Extract the (x, y) coordinate from the center of the cell holding the provided text.  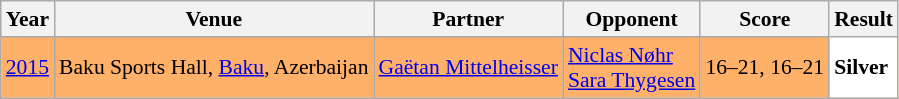
Year (28, 19)
2015 (28, 68)
Result (864, 19)
16–21, 16–21 (764, 68)
Niclas Nøhr Sara Thygesen (632, 68)
Silver (864, 68)
Baku Sports Hall, Baku, Azerbaijan (214, 68)
Gaëtan Mittelheisser (468, 68)
Venue (214, 19)
Opponent (632, 19)
Score (764, 19)
Partner (468, 19)
